Pinpoint the cell where the given text exists, returning its [x, y] midpoint coordinate. 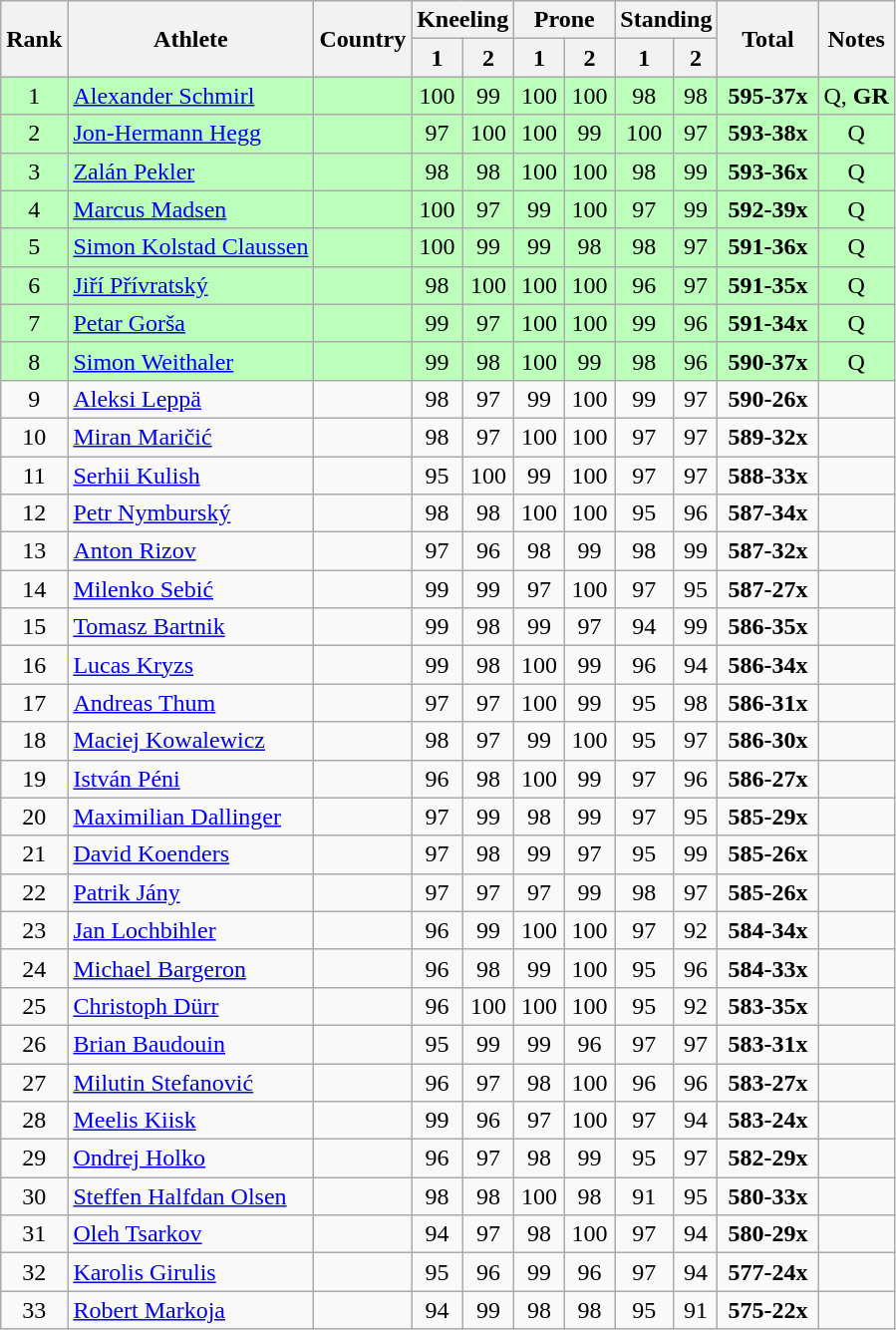
Patrik Jány [191, 892]
Robert Markoja [191, 1310]
Aleksi Leppä [191, 399]
Karolis Girulis [191, 1272]
586-30x [767, 741]
6 [34, 285]
30 [34, 1196]
Christoph Dürr [191, 1006]
12 [34, 513]
Anton Rizov [191, 551]
593-36x [767, 171]
Ondrej Holko [191, 1159]
33 [34, 1310]
Miran Maričić [191, 437]
19 [34, 779]
Lucas Kryzs [191, 665]
591-34x [767, 323]
Country [363, 39]
Simon Weithaler [191, 361]
21 [34, 854]
586-31x [767, 703]
575-22x [767, 1310]
595-37x [767, 96]
Meelis Kiisk [191, 1121]
Total [767, 39]
17 [34, 703]
9 [34, 399]
Andreas Thum [191, 703]
588-33x [767, 476]
Q, GR [856, 96]
Steffen Halfdan Olsen [191, 1196]
585-29x [767, 817]
584-34x [767, 930]
Oleh Tsarkov [191, 1234]
10 [34, 437]
25 [34, 1006]
32 [34, 1272]
589-32x [767, 437]
583-24x [767, 1121]
7 [34, 323]
11 [34, 476]
590-26x [767, 399]
Notes [856, 39]
13 [34, 551]
23 [34, 930]
Kneeling [462, 20]
593-38x [767, 134]
Maciej Kowalewicz [191, 741]
8 [34, 361]
Petr Nymburský [191, 513]
583-31x [767, 1044]
582-29x [767, 1159]
Milutin Stefanović [191, 1082]
22 [34, 892]
Jan Lochbihler [191, 930]
Michael Bargeron [191, 968]
Zalán Pekler [191, 171]
14 [34, 589]
David Koenders [191, 854]
15 [34, 627]
Athlete [191, 39]
580-33x [767, 1196]
591-35x [767, 285]
Serhii Kulish [191, 476]
18 [34, 741]
584-33x [767, 968]
4 [34, 209]
590-37x [767, 361]
591-36x [767, 247]
Rank [34, 39]
Jon-Hermann Hegg [191, 134]
István Péni [191, 779]
5 [34, 247]
592-39x [767, 209]
583-27x [767, 1082]
29 [34, 1159]
20 [34, 817]
3 [34, 171]
Jiří Přívratský [191, 285]
583-35x [767, 1006]
586-34x [767, 665]
587-34x [767, 513]
Marcus Madsen [191, 209]
31 [34, 1234]
24 [34, 968]
27 [34, 1082]
Prone [564, 20]
586-35x [767, 627]
Brian Baudouin [191, 1044]
Alexander Schmirl [191, 96]
Tomasz Bartnik [191, 627]
28 [34, 1121]
587-32x [767, 551]
Standing [666, 20]
26 [34, 1044]
586-27x [767, 779]
Simon Kolstad Claussen [191, 247]
580-29x [767, 1234]
Petar Gorša [191, 323]
577-24x [767, 1272]
587-27x [767, 589]
16 [34, 665]
Milenko Sebić [191, 589]
Maximilian Dallinger [191, 817]
